For the text-containing cell, return its midpoint in [x, y] coordinate format. 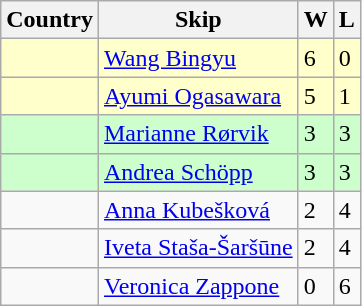
Marianne Rørvik [198, 134]
Wang Bingyu [198, 58]
Andrea Schöpp [198, 172]
Skip [198, 20]
Iveta Staša-Šaršūne [198, 248]
Ayumi Ogasawara [198, 96]
L [346, 20]
W [316, 20]
Anna Kubešková [198, 210]
5 [316, 96]
1 [346, 96]
Country [50, 20]
Veronica Zappone [198, 286]
